Pinpoint the cell where the given text exists, returning its [x, y] midpoint coordinate. 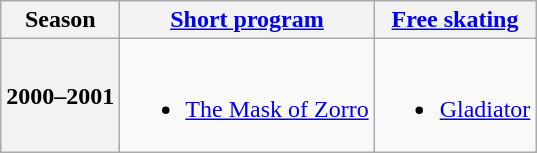
2000–2001 [60, 96]
Season [60, 20]
The Mask of Zorro [247, 96]
Free skating [455, 20]
Short program [247, 20]
Gladiator [455, 96]
